Provide the (X, Y) coordinate of the cell's center where the given text is located.  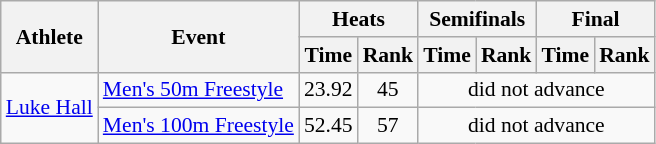
57 (388, 126)
Event (198, 36)
Final (595, 19)
Men's 100m Freestyle (198, 126)
Athlete (50, 36)
Men's 50m Freestyle (198, 90)
52.45 (328, 126)
23.92 (328, 90)
Luke Hall (50, 108)
Semifinals (477, 19)
Heats (358, 19)
45 (388, 90)
